Locate the cell with the specified text and output its [x, y] center coordinate. 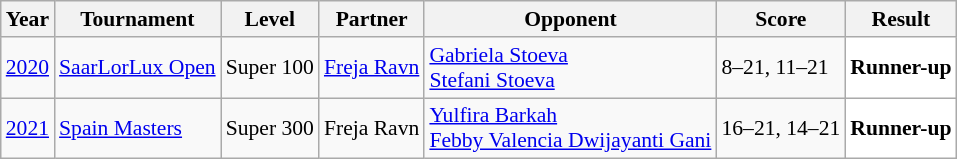
Level [270, 19]
Tournament [138, 19]
Opponent [570, 19]
Super 100 [270, 68]
Score [780, 19]
Result [900, 19]
SaarLorLux Open [138, 68]
2021 [28, 128]
Super 300 [270, 128]
8–21, 11–21 [780, 68]
Gabriela Stoeva Stefani Stoeva [570, 68]
Year [28, 19]
16–21, 14–21 [780, 128]
Yulfira Barkah Febby Valencia Dwijayanti Gani [570, 128]
Partner [372, 19]
2020 [28, 68]
Spain Masters [138, 128]
